Search for the cell housing the specified text and yield its (x, y) center coordinate. 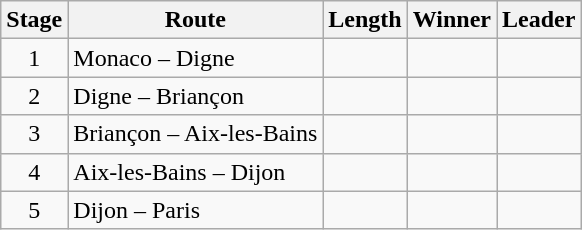
Briançon – Aix-les-Bains (196, 134)
Leader (539, 20)
3 (34, 134)
Route (196, 20)
Stage (34, 20)
Aix-les-Bains – Dijon (196, 172)
Winner (452, 20)
Monaco – Digne (196, 58)
Dijon – Paris (196, 210)
2 (34, 96)
Length (365, 20)
1 (34, 58)
4 (34, 172)
5 (34, 210)
Digne – Briançon (196, 96)
